Determine the [X, Y] coordinate at the center of the cell enclosing the given text.  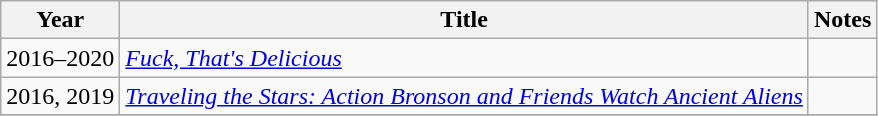
Title [464, 20]
2016–2020 [60, 58]
Year [60, 20]
Notes [842, 20]
Fuck, That's Delicious [464, 58]
Traveling the Stars: Action Bronson and Friends Watch Ancient Aliens [464, 96]
2016, 2019 [60, 96]
